Find where the given text appears and provide that cell's center as (X, Y) coordinate. 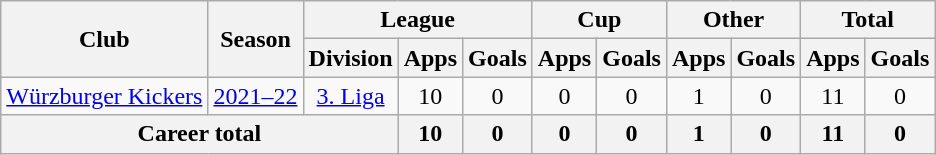
Club (104, 39)
League (418, 20)
Other (733, 20)
Season (256, 39)
Career total (200, 134)
Total (868, 20)
3. Liga (350, 96)
2021–22 (256, 96)
Division (350, 58)
Würzburger Kickers (104, 96)
Cup (599, 20)
